Scan for the cell matching the given text and deliver its [X, Y] coordinate at center. 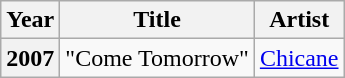
Artist [299, 20]
Title [158, 20]
"Come Tomorrow" [158, 58]
Year [30, 20]
Chicane [299, 58]
2007 [30, 58]
